Provide the [x, y] coordinate of the cell's center where the given text is located.  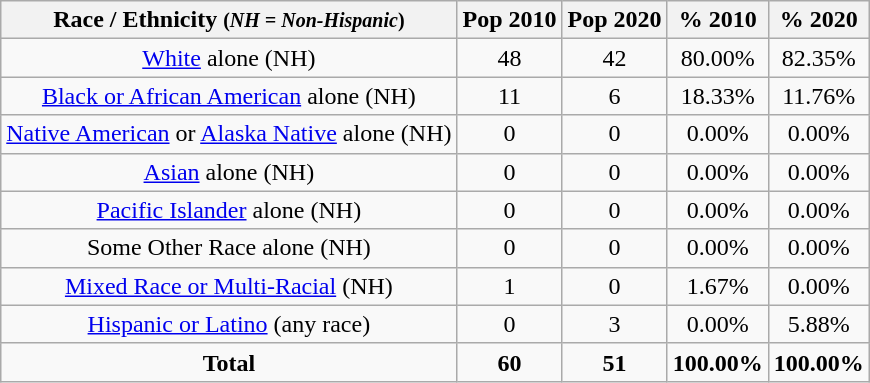
Mixed Race or Multi-Racial (NH) [229, 286]
11 [510, 96]
% 2020 [818, 20]
51 [614, 362]
18.33% [718, 96]
Pop 2010 [510, 20]
5.88% [818, 324]
11.76% [818, 96]
Pacific Islander alone (NH) [229, 210]
Total [229, 362]
80.00% [718, 58]
Black or African American alone (NH) [229, 96]
6 [614, 96]
1.67% [718, 286]
Some Other Race alone (NH) [229, 248]
White alone (NH) [229, 58]
48 [510, 58]
Hispanic or Latino (any race) [229, 324]
Race / Ethnicity (NH = Non-Hispanic) [229, 20]
% 2010 [718, 20]
Native American or Alaska Native alone (NH) [229, 134]
Asian alone (NH) [229, 172]
3 [614, 324]
Pop 2020 [614, 20]
1 [510, 286]
60 [510, 362]
42 [614, 58]
82.35% [818, 58]
